Determine the (x, y) coordinate at the center of the cell enclosing the given text.  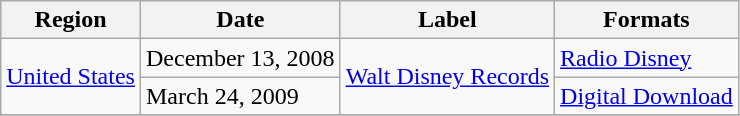
United States (71, 77)
Walt Disney Records (447, 77)
December 13, 2008 (240, 58)
Date (240, 20)
Label (447, 20)
March 24, 2009 (240, 96)
Radio Disney (647, 58)
Digital Download (647, 96)
Region (71, 20)
Formats (647, 20)
